Locate the cell with the specified text and output its (x, y) center coordinate. 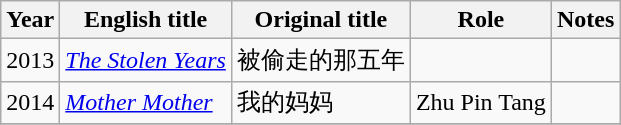
Notes (585, 20)
Original title (320, 20)
The Stolen Years (146, 60)
2014 (30, 102)
Mother Mother (146, 102)
2013 (30, 60)
English title (146, 20)
Zhu Pin Tang (480, 102)
我的妈妈 (320, 102)
Role (480, 20)
被偷走的那五年 (320, 60)
Year (30, 20)
